Output the [x, y] coordinate of the center of the cell containing the given text.  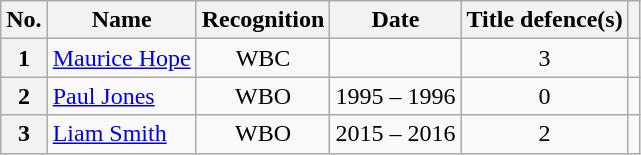
1995 – 1996 [396, 96]
Liam Smith [122, 134]
1 [24, 58]
Name [122, 20]
Recognition [263, 20]
WBC [263, 58]
Date [396, 20]
Title defence(s) [544, 20]
Maurice Hope [122, 58]
No. [24, 20]
Paul Jones [122, 96]
0 [544, 96]
2015 – 2016 [396, 134]
